Capture the cell that displays the provided text and extract its [X, Y] central coordinate. 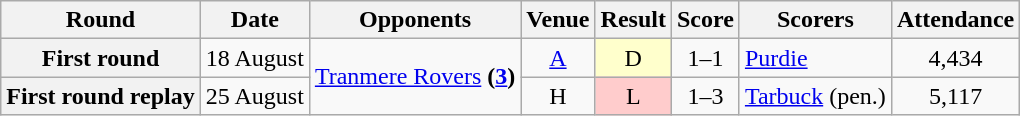
L [633, 96]
25 August [254, 96]
Tranmere Rovers (3) [414, 77]
First round replay [101, 96]
Purdie [815, 58]
1–1 [705, 58]
18 August [254, 58]
Result [633, 20]
Opponents [414, 20]
Scorers [815, 20]
Date [254, 20]
1–3 [705, 96]
Score [705, 20]
A [558, 58]
5,117 [955, 96]
First round [101, 58]
Round [101, 20]
Tarbuck (pen.) [815, 96]
4,434 [955, 58]
Attendance [955, 20]
D [633, 58]
Venue [558, 20]
H [558, 96]
